Search for the cell housing the specified text and yield its [x, y] center coordinate. 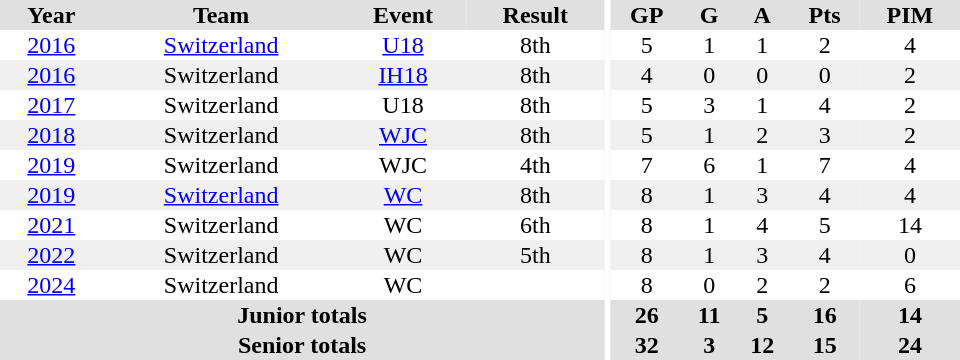
Event [404, 15]
26 [646, 315]
24 [910, 345]
Senior totals [302, 345]
15 [824, 345]
2017 [52, 105]
Result [535, 15]
Junior totals [302, 315]
2022 [52, 255]
Pts [824, 15]
32 [646, 345]
4th [535, 165]
Team [222, 15]
11 [709, 315]
Year [52, 15]
6th [535, 225]
A [762, 15]
12 [762, 345]
16 [824, 315]
2024 [52, 285]
2018 [52, 135]
2021 [52, 225]
GP [646, 15]
PIM [910, 15]
G [709, 15]
IH18 [404, 75]
5th [535, 255]
